Return the [x, y] coordinate for the center point of the cell that contains the specified text.  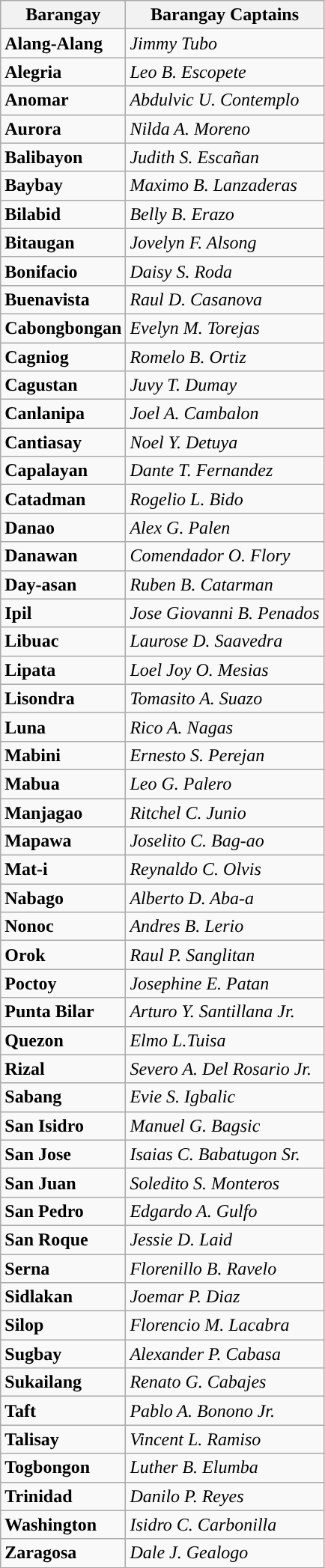
Mabini [63, 755]
Trinidad [63, 1496]
Nabago [63, 898]
Danawan [63, 556]
Tomasito A. Suazo [225, 698]
Luna [63, 727]
Capalayan [63, 471]
Canlanipa [63, 414]
Nilda A. Moreno [225, 129]
Judith S. Escañan [225, 157]
Rizal [63, 1069]
Orok [63, 955]
Joselito C. Bag-ao [225, 841]
Lipata [63, 670]
Sugbay [63, 1354]
Manuel G. Bagsic [225, 1126]
Buenavista [63, 299]
Loel Joy O. Mesias [225, 670]
Cagustan [63, 385]
Leo B. Escopete [225, 72]
Soledito S. Monteros [225, 1183]
Washington [63, 1525]
Renato G. Cabajes [225, 1382]
Joemar P. Diaz [225, 1297]
Balibayon [63, 157]
Severo A. Del Rosario Jr. [225, 1069]
Serna [63, 1269]
Florencio M. Lacabra [225, 1326]
Jose Giovanni B. Penados [225, 613]
Dale J. Gealogo [225, 1553]
Isaias C. Babatugon Sr. [225, 1154]
Evie S. Igbalic [225, 1097]
Arturo Y. Santillana Jr. [225, 1012]
Andres B. Lerio [225, 927]
Day-asan [63, 585]
Quezon [63, 1040]
Aurora [63, 129]
Josephine E. Patan [225, 983]
Baybay [63, 186]
Ritchel C. Junio [225, 812]
Libuac [63, 641]
Pablo A. Bonono Jr. [225, 1411]
Taft [63, 1411]
Joel A. Cambalon [225, 414]
Mapawa [63, 841]
Jimmy Tubo [225, 43]
Edgardo A. Gulfo [225, 1211]
Belly B. Erazo [225, 214]
Alang-Alang [63, 43]
Jessie D. Laid [225, 1239]
Talisay [63, 1439]
Alberto D. Aba-a [225, 898]
Mat-i [63, 870]
Punta Bilar [63, 1012]
Raul D. Casanova [225, 299]
Zaragosa [63, 1553]
Togbongon [63, 1468]
Danao [63, 528]
Maximo B. Lanzaderas [225, 186]
Danilo P. Reyes [225, 1496]
Barangay [63, 15]
San Jose [63, 1154]
Daisy S. Roda [225, 271]
Cantiasay [63, 442]
Cabongbongan [63, 328]
Jovelyn F. Alsong [225, 242]
Sabang [63, 1097]
Alex G. Palen [225, 528]
Ruben B. Catarman [225, 585]
Comendador O. Flory [225, 556]
Florenillo B. Ravelo [225, 1269]
Sukailang [63, 1382]
Silop [63, 1326]
San Roque [63, 1239]
Bitaugan [63, 242]
Bonifacio [63, 271]
Ernesto S. Perejan [225, 755]
San Juan [63, 1183]
Alegria [63, 72]
Abdulvic U. Contemplo [225, 100]
Evelyn M. Torejas [225, 328]
Rico A. Nagas [225, 727]
Romelo B. Ortiz [225, 357]
Ipil [63, 613]
Laurose D. Saavedra [225, 641]
Luther B. Elumba [225, 1468]
Rogelio L. Bido [225, 499]
Lisondra [63, 698]
Cagniog [63, 357]
Leo G. Palero [225, 784]
Isidro C. Carbonilla [225, 1525]
Poctoy [63, 983]
Alexander P. Cabasa [225, 1354]
Anomar [63, 100]
San Pedro [63, 1211]
Mabua [63, 784]
San Isidro [63, 1126]
Noel Y. Detuya [225, 442]
Vincent L. Ramiso [225, 1439]
Raul P. Sanglitan [225, 955]
Reynaldo C. Olvis [225, 870]
Juvy T. Dumay [225, 385]
Sidlakan [63, 1297]
Bilabid [63, 214]
Barangay Captains [225, 15]
Catadman [63, 499]
Nonoc [63, 927]
Elmo L.Tuisa [225, 1040]
Dante T. Fernandez [225, 471]
Manjagao [63, 812]
